Detect which cell encompasses the target text, then output its (x, y) center coordinate. 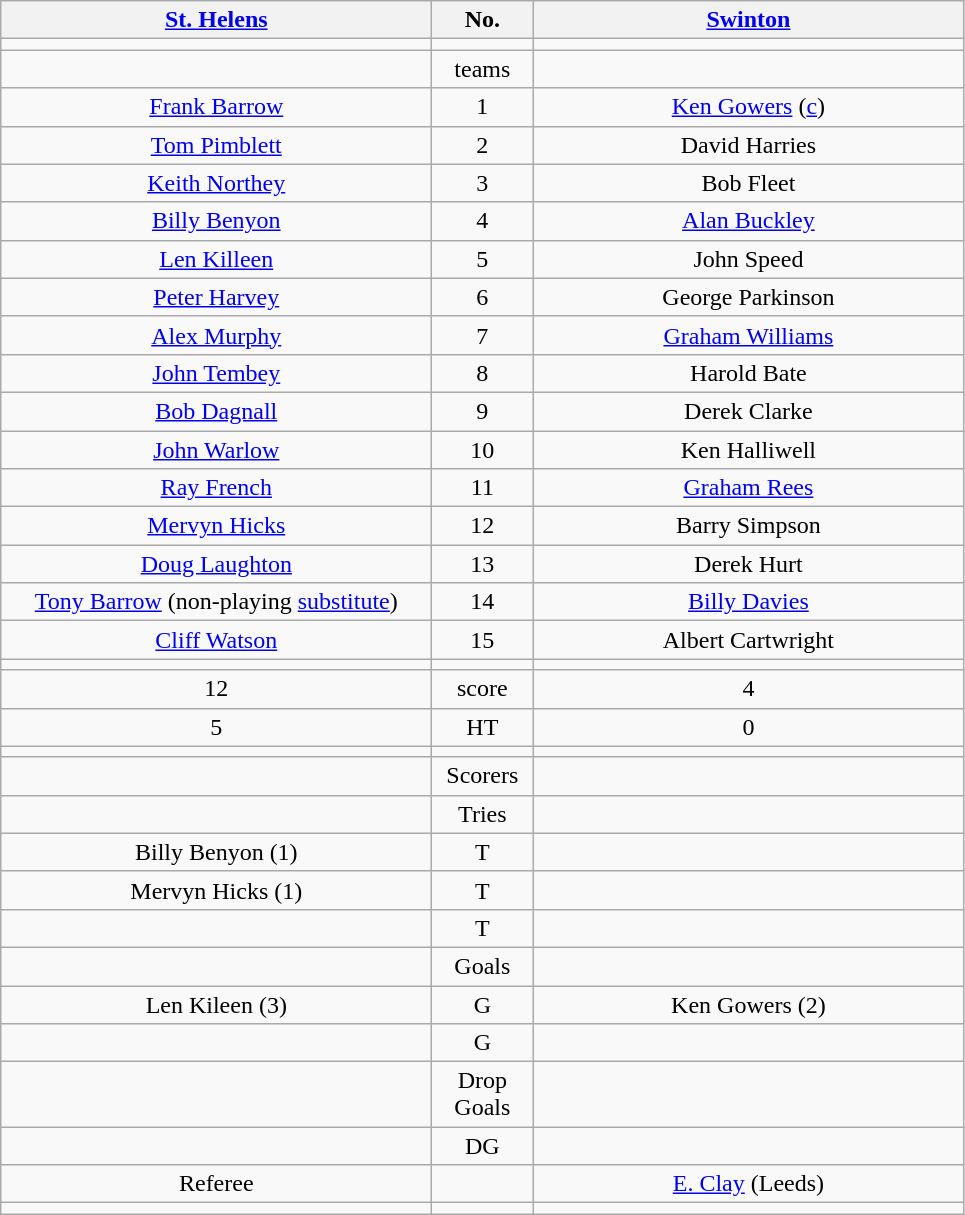
Keith Northey (216, 183)
E. Clay (Leeds) (748, 1184)
DG (482, 1146)
Ken Halliwell (748, 449)
John Speed (748, 259)
Len Killeen (216, 259)
3 (482, 183)
0 (748, 727)
11 (482, 488)
Derek Hurt (748, 564)
Billy Benyon (1) (216, 852)
Doug Laughton (216, 564)
Drop Goals (482, 1094)
Mervyn Hicks (1) (216, 890)
HT (482, 727)
score (482, 689)
Ken Gowers (2) (748, 1005)
Cliff Watson (216, 640)
7 (482, 335)
St. Helens (216, 20)
Barry Simpson (748, 526)
15 (482, 640)
teams (482, 69)
Alan Buckley (748, 221)
1 (482, 107)
Tries (482, 814)
Referee (216, 1184)
Harold Bate (748, 373)
9 (482, 411)
Billy Davies (748, 602)
Len Kileen (3) (216, 1005)
Alex Murphy (216, 335)
8 (482, 373)
Graham Rees (748, 488)
13 (482, 564)
Peter Harvey (216, 297)
2 (482, 145)
Mervyn Hicks (216, 526)
Billy Benyon (216, 221)
Ken Gowers (c) (748, 107)
Frank Barrow (216, 107)
Graham Williams (748, 335)
14 (482, 602)
Derek Clarke (748, 411)
John Warlow (216, 449)
George Parkinson (748, 297)
Tony Barrow (non-playing substitute) (216, 602)
Bob Dagnall (216, 411)
Goals (482, 966)
Scorers (482, 776)
David Harries (748, 145)
No. (482, 20)
Tom Pimblett (216, 145)
Bob Fleet (748, 183)
10 (482, 449)
6 (482, 297)
Albert Cartwright (748, 640)
John Tembey (216, 373)
Swinton (748, 20)
Ray French (216, 488)
